Scan for the cell matching the given text and deliver its (x, y) coordinate at center. 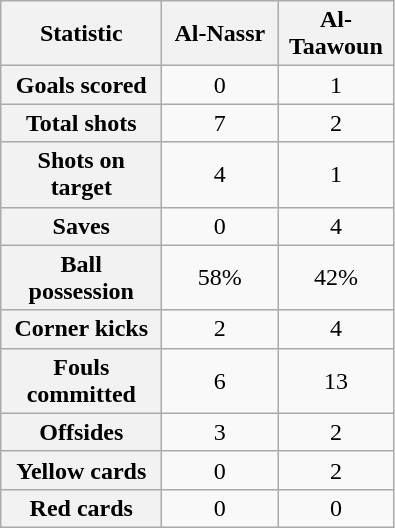
Yellow cards (82, 470)
Al-Taawoun (336, 34)
Statistic (82, 34)
58% (220, 278)
Offsides (82, 432)
Red cards (82, 508)
13 (336, 380)
42% (336, 278)
7 (220, 123)
Al-Nassr (220, 34)
6 (220, 380)
Corner kicks (82, 329)
Saves (82, 226)
Total shots (82, 123)
Ball possession (82, 278)
3 (220, 432)
Shots on target (82, 174)
Fouls committed (82, 380)
Goals scored (82, 85)
